Provide the (X, Y) coordinate of the cell's center where the given text is located.  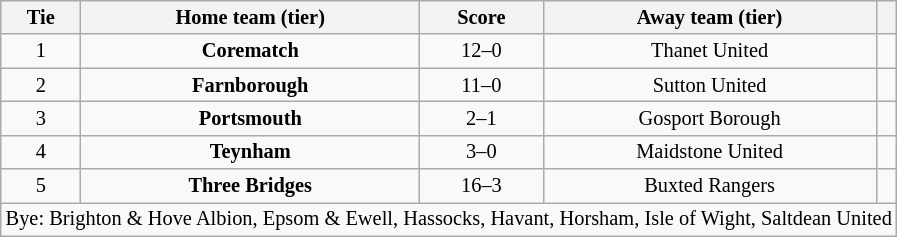
Bye: Brighton & Hove Albion, Epsom & Ewell, Hassocks, Havant, Horsham, Isle of Wight, Saltdean United (449, 219)
Away team (tier) (710, 17)
Tie (41, 17)
3–0 (482, 152)
1 (41, 51)
Maidstone United (710, 152)
Sutton United (710, 85)
12–0 (482, 51)
Teynham (250, 152)
4 (41, 152)
16–3 (482, 186)
Gosport Borough (710, 118)
Farnborough (250, 85)
2 (41, 85)
Buxted Rangers (710, 186)
11–0 (482, 85)
Corematch (250, 51)
Thanet United (710, 51)
Portsmouth (250, 118)
Score (482, 17)
Three Bridges (250, 186)
5 (41, 186)
Home team (tier) (250, 17)
2–1 (482, 118)
3 (41, 118)
